Capture the cell that displays the provided text and extract its [x, y] central coordinate. 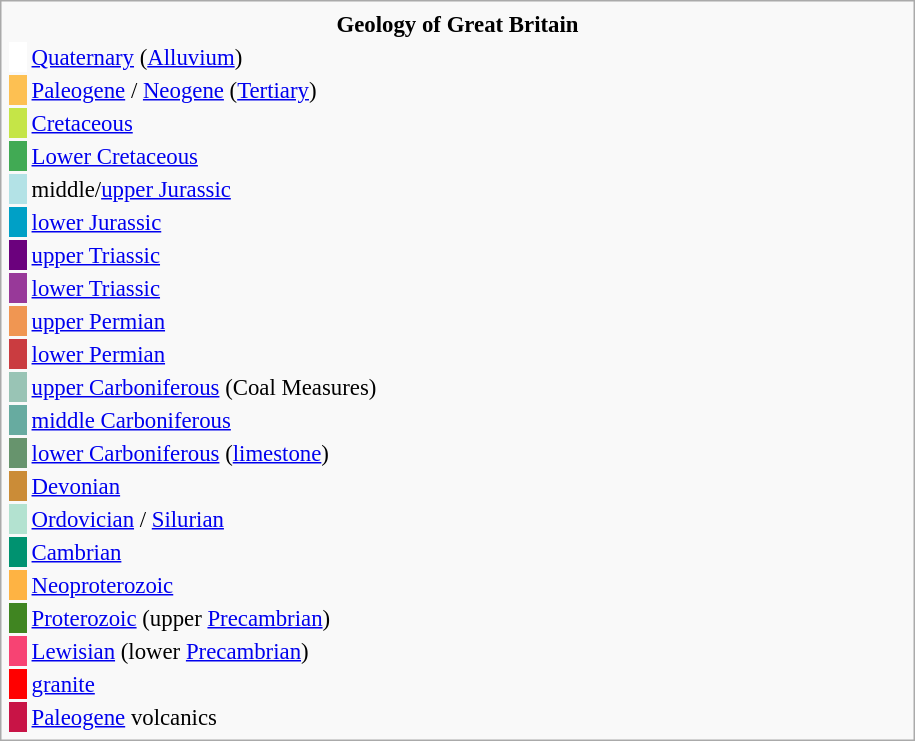
Cretaceous [212, 123]
upper Triassic [212, 255]
Ordovician / Silurian [212, 519]
lower Jurassic [212, 222]
upper Carboniferous (Coal Measures) [212, 387]
Geology of Great Britain [458, 24]
Lower Cretaceous [212, 156]
granite [212, 684]
middle/upper Jurassic [212, 189]
Devonian [212, 486]
Quaternary (Alluvium) [212, 57]
Neoproterozoic [212, 585]
lower Carboniferous (limestone) [212, 453]
middle Carboniferous [212, 420]
lower Triassic [212, 288]
upper Permian [212, 321]
lower Permian [212, 354]
Proterozoic (upper Precambrian) [212, 618]
Cambrian [212, 552]
Paleogene / Neogene (Tertiary) [212, 90]
Paleogene volcanics [212, 717]
Lewisian (lower Precambrian) [212, 651]
